Return [x, y] of the center of cell containing provided text 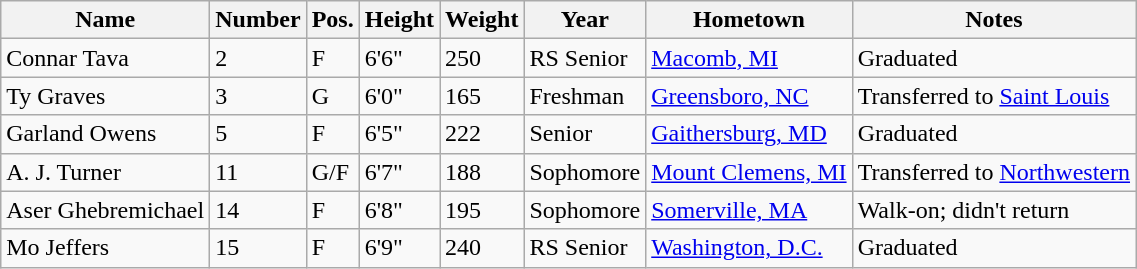
14 [258, 210]
Washington, D.C. [749, 248]
Aser Ghebremichael [106, 210]
222 [482, 134]
Mount Clemens, MI [749, 172]
Number [258, 20]
6'6" [399, 58]
Year [585, 20]
G [332, 96]
6'9" [399, 248]
Connar Tava [106, 58]
15 [258, 248]
Somerville, MA [749, 210]
Transferred to Northwestern [994, 172]
Greensboro, NC [749, 96]
Hometown [749, 20]
Transferred to Saint Louis [994, 96]
240 [482, 248]
A. J. Turner [106, 172]
Weight [482, 20]
195 [482, 210]
188 [482, 172]
Gaithersburg, MD [749, 134]
6'8" [399, 210]
Name [106, 20]
Garland Owens [106, 134]
Pos. [332, 20]
6'0" [399, 96]
250 [482, 58]
Notes [994, 20]
3 [258, 96]
Macomb, MI [749, 58]
5 [258, 134]
Senior [585, 134]
6'7" [399, 172]
165 [482, 96]
6'5" [399, 134]
11 [258, 172]
Walk-on; didn't return [994, 210]
Height [399, 20]
2 [258, 58]
Mo Jeffers [106, 248]
Freshman [585, 96]
Ty Graves [106, 96]
G/F [332, 172]
